From the cell containing the given text, extract its center point as (x, y) coordinate. 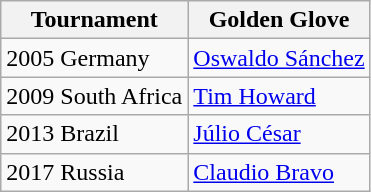
2009 South Africa (94, 96)
Tournament (94, 20)
2005 Germany (94, 58)
2017 Russia (94, 172)
Oswaldo Sánchez (279, 58)
Claudio Bravo (279, 172)
Júlio César (279, 134)
Golden Glove (279, 20)
2013 Brazil (94, 134)
Tim Howard (279, 96)
